Return (X, Y) of the center of cell containing provided text 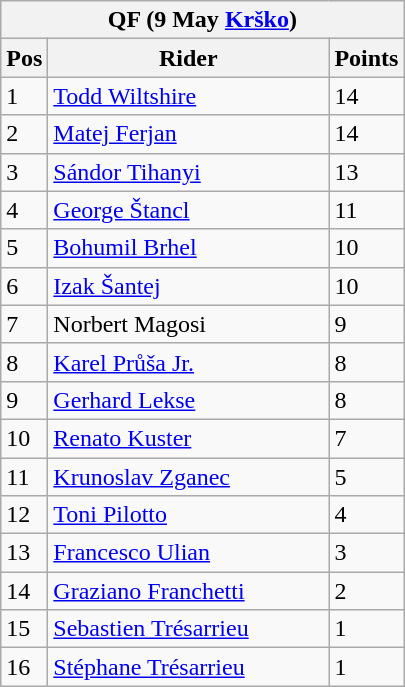
Izak Šantej (188, 286)
Pos (24, 58)
Bohumil Brhel (188, 248)
Sándor Tihanyi (188, 172)
15 (24, 629)
16 (24, 667)
Norbert Magosi (188, 324)
QF (9 May Krško) (202, 20)
Matej Ferjan (188, 134)
Krunoslav Zganec (188, 477)
12 (24, 515)
Todd Wiltshire (188, 96)
Rider (188, 58)
Francesco Ulian (188, 553)
Renato Kuster (188, 438)
Stéphane Trésarrieu (188, 667)
Toni Pilotto (188, 515)
Gerhard Lekse (188, 400)
Karel Průša Jr. (188, 362)
6 (24, 286)
George Štancl (188, 210)
Sebastien Trésarrieu (188, 629)
Points (366, 58)
Graziano Franchetti (188, 591)
